Determine the (X, Y) coordinate at the center of the cell enclosing the given text.  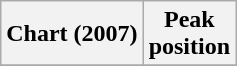
Peakposition (189, 34)
Chart (2007) (72, 34)
